Determine the (X, Y) coordinate at the center of the cell enclosing the given text.  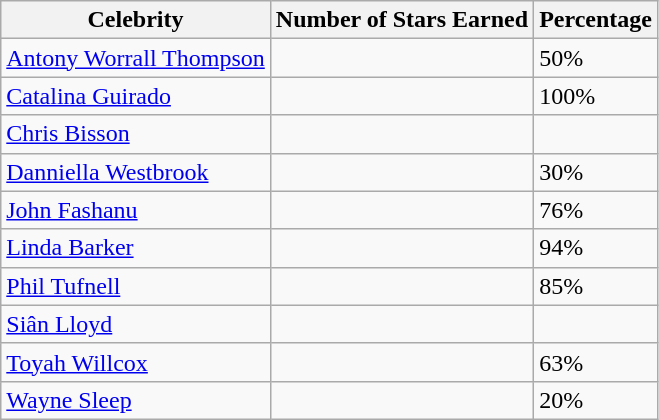
Toyah Willcox (136, 362)
63% (596, 362)
Catalina Guirado (136, 96)
Linda Barker (136, 248)
Percentage (596, 20)
Number of Stars Earned (402, 20)
Celebrity (136, 20)
Wayne Sleep (136, 400)
50% (596, 58)
94% (596, 248)
30% (596, 172)
85% (596, 286)
Siân Lloyd (136, 324)
Chris Bisson (136, 134)
Phil Tufnell (136, 286)
Danniella Westbrook (136, 172)
76% (596, 210)
100% (596, 96)
John Fashanu (136, 210)
20% (596, 400)
Antony Worrall Thompson (136, 58)
